For the text-containing cell, return its midpoint in (x, y) coordinate format. 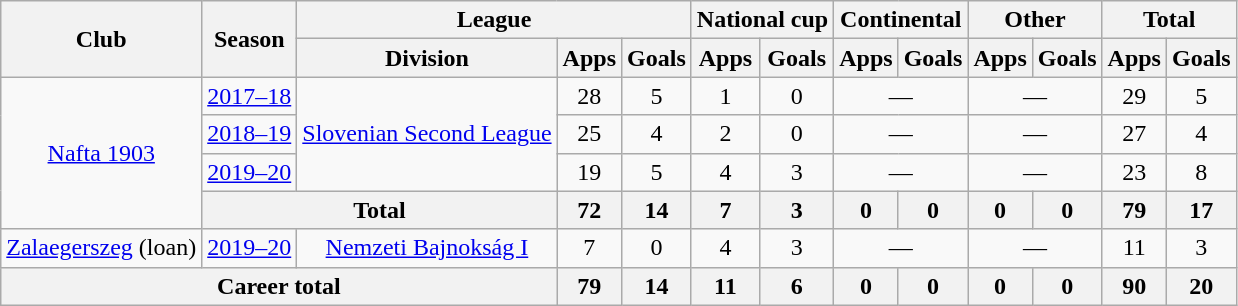
2017–18 (250, 96)
Nemzeti Bajnokság I (427, 248)
Zalaegerszeg (loan) (102, 248)
2018–19 (250, 134)
28 (589, 96)
Continental (901, 20)
19 (589, 172)
League (494, 20)
27 (1134, 134)
90 (1134, 286)
6 (797, 286)
20 (1201, 286)
Nafta 1903 (102, 153)
Season (250, 39)
Division (427, 58)
Slovenian Second League (427, 134)
29 (1134, 96)
Club (102, 39)
Career total (279, 286)
Other (1035, 20)
25 (589, 134)
17 (1201, 210)
2 (725, 134)
23 (1134, 172)
National cup (762, 20)
8 (1201, 172)
72 (589, 210)
1 (725, 96)
